Locate the cell with the specified text and output its (x, y) center coordinate. 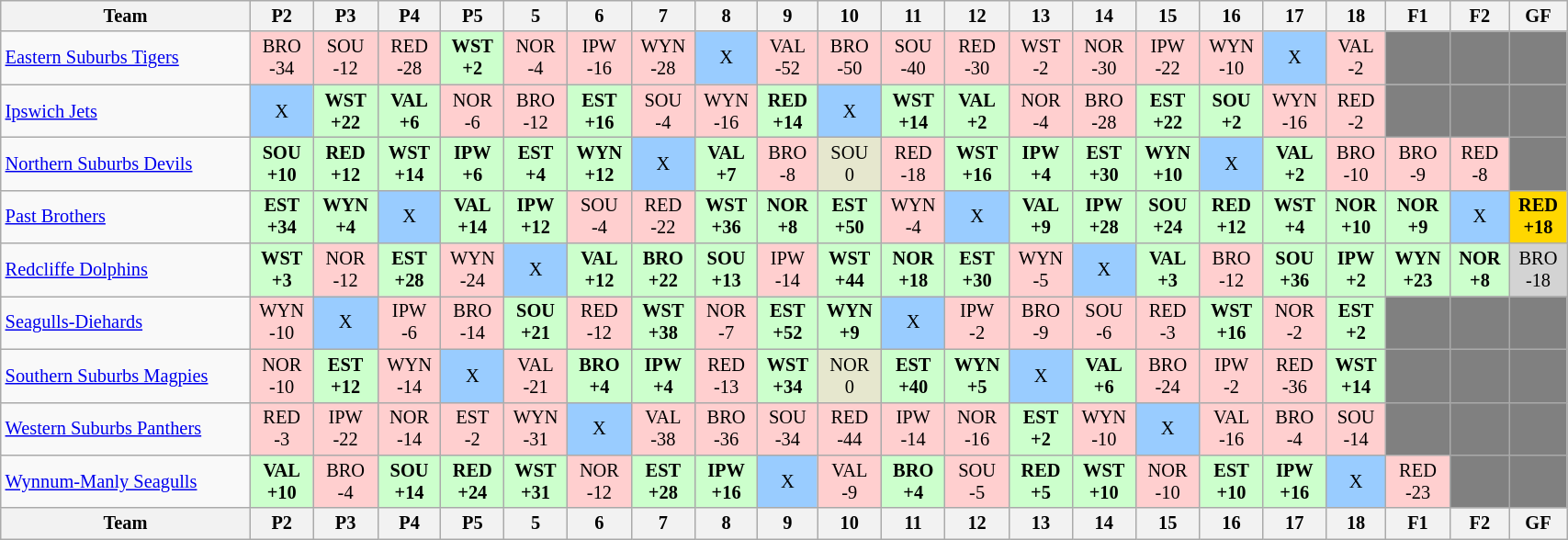
VAL-52 (788, 58)
VAL-9 (850, 481)
IPW+28 (1104, 217)
WST+31 (536, 481)
WYN+4 (345, 217)
SOU-5 (977, 481)
IPW+12 (536, 217)
NOR0 (850, 376)
SOU+24 (1168, 217)
RED-8 (1481, 163)
VAL+7 (726, 163)
WYN-4 (913, 217)
IPW-6 (410, 322)
BRO-18 (1538, 270)
WYN-24 (472, 270)
EST+4 (536, 163)
Ipswich Jets (126, 111)
WYN+10 (1168, 163)
RED+14 (788, 111)
NOR-30 (1104, 58)
Seagulls-Diehards (126, 322)
Eastern Suburbs Tigers (126, 58)
RED-23 (1417, 481)
Wynnum-Manly Seagulls (126, 481)
RED-22 (663, 217)
VAL+3 (1168, 270)
IPW+6 (472, 163)
IPW-16 (599, 58)
SOU-14 (1356, 429)
RED-13 (726, 376)
NOR-2 (1295, 322)
WST+34 (788, 376)
WYN-28 (663, 58)
VAL+10 (281, 481)
RED-44 (850, 429)
BRO-34 (281, 58)
SOU-40 (913, 58)
Southern Suburbs Magpies (126, 376)
EST+50 (850, 217)
EST+52 (788, 322)
WST+38 (663, 322)
SOU-34 (788, 429)
VAL+14 (472, 217)
EST+12 (345, 376)
RED-36 (1295, 376)
BRO-24 (1168, 376)
VAL-21 (536, 376)
SOU+21 (536, 322)
WYN-31 (536, 429)
NOR-6 (472, 111)
WST+2 (472, 58)
EST+10 (1231, 481)
WYN+12 (599, 163)
VAL-38 (663, 429)
WYN-14 (410, 376)
VAL-16 (1231, 429)
WST+4 (1295, 217)
RED+24 (472, 481)
WST-2 (1042, 58)
SOU0 (850, 163)
WST+22 (345, 111)
WYN+23 (1417, 270)
NOR-7 (726, 322)
WST+44 (850, 270)
WYN+9 (850, 322)
IPW+2 (1356, 270)
BRO-36 (726, 429)
NOR+18 (913, 270)
Western Suburbs Panthers (126, 429)
EST+34 (281, 217)
WYN-5 (1042, 270)
BRO+22 (663, 270)
BRO-50 (850, 58)
WST+3 (281, 270)
BRO-8 (788, 163)
WST+36 (726, 217)
NOR-16 (977, 429)
NOR+10 (1356, 217)
SOU-6 (1104, 322)
WYN+5 (977, 376)
RED-28 (410, 58)
EST-2 (472, 429)
BRO-28 (1104, 111)
RED-12 (599, 322)
RED+5 (1042, 481)
RED-30 (977, 58)
SOU+10 (281, 163)
NOR-14 (410, 429)
BRO-14 (472, 322)
VAL+9 (1042, 217)
VAL-2 (1356, 58)
SOU-12 (345, 58)
EST+40 (913, 376)
RED-18 (913, 163)
Northern Suburbs Devils (126, 163)
EST+22 (1168, 111)
SOU+36 (1295, 270)
Past Brothers (126, 217)
SOU+13 (726, 270)
SOU+14 (410, 481)
NOR+9 (1417, 217)
EST+16 (599, 111)
Redcliffe Dolphins (126, 270)
RED-2 (1356, 111)
WST+10 (1104, 481)
VAL+12 (599, 270)
SOU+2 (1231, 111)
BRO-10 (1356, 163)
RED+18 (1538, 217)
